Return the [X, Y] coordinate for the center point of the cell that contains the specified text.  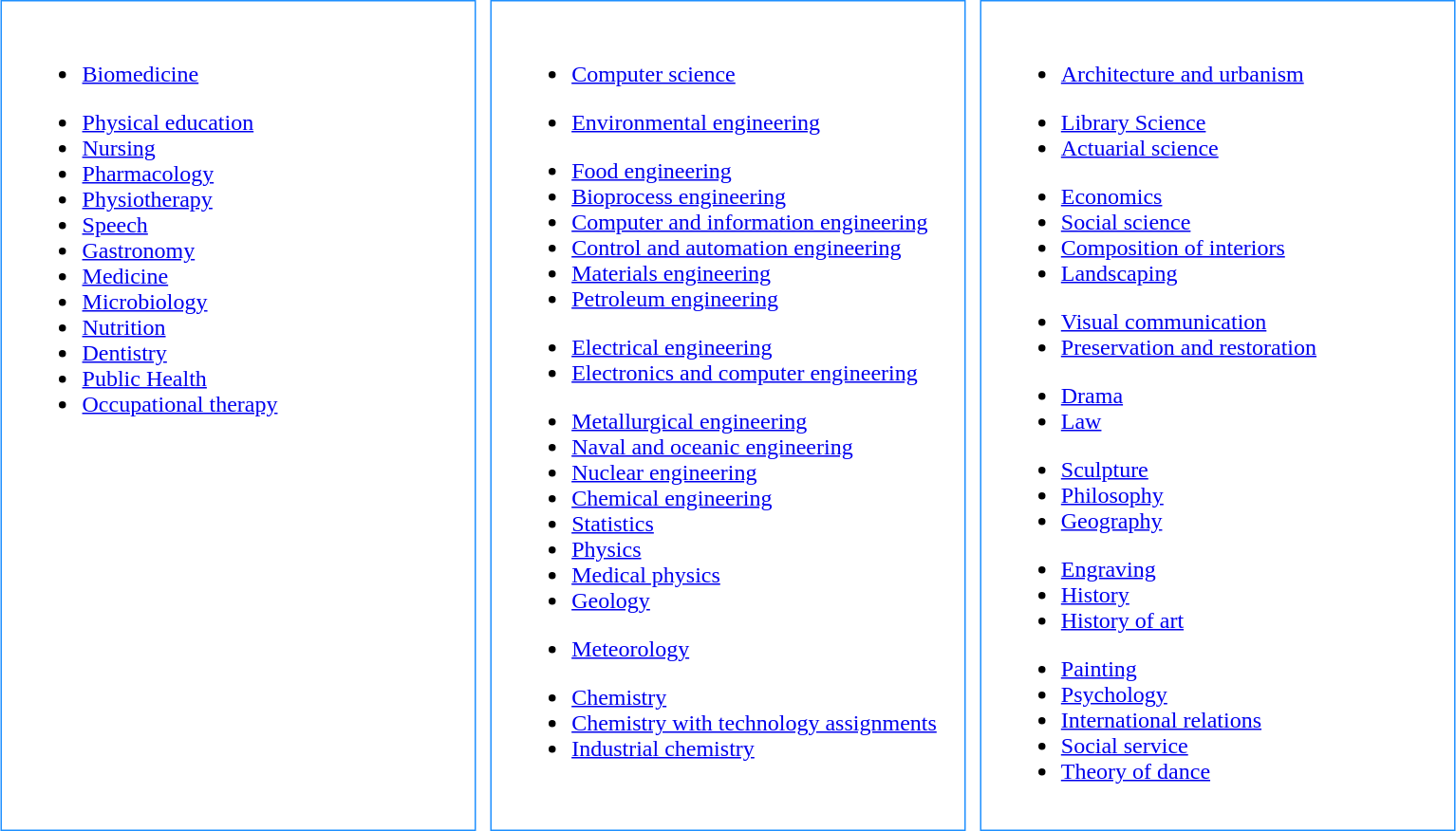
Biomedicine Physical educationNursingPharmacologyPhysiotherapySpeechGastronomyMedicineMicrobiologyNutritionDentistryPublic HealthOccupational therapy [239, 415]
